For the text-containing cell, return its midpoint in (X, Y) coordinate format. 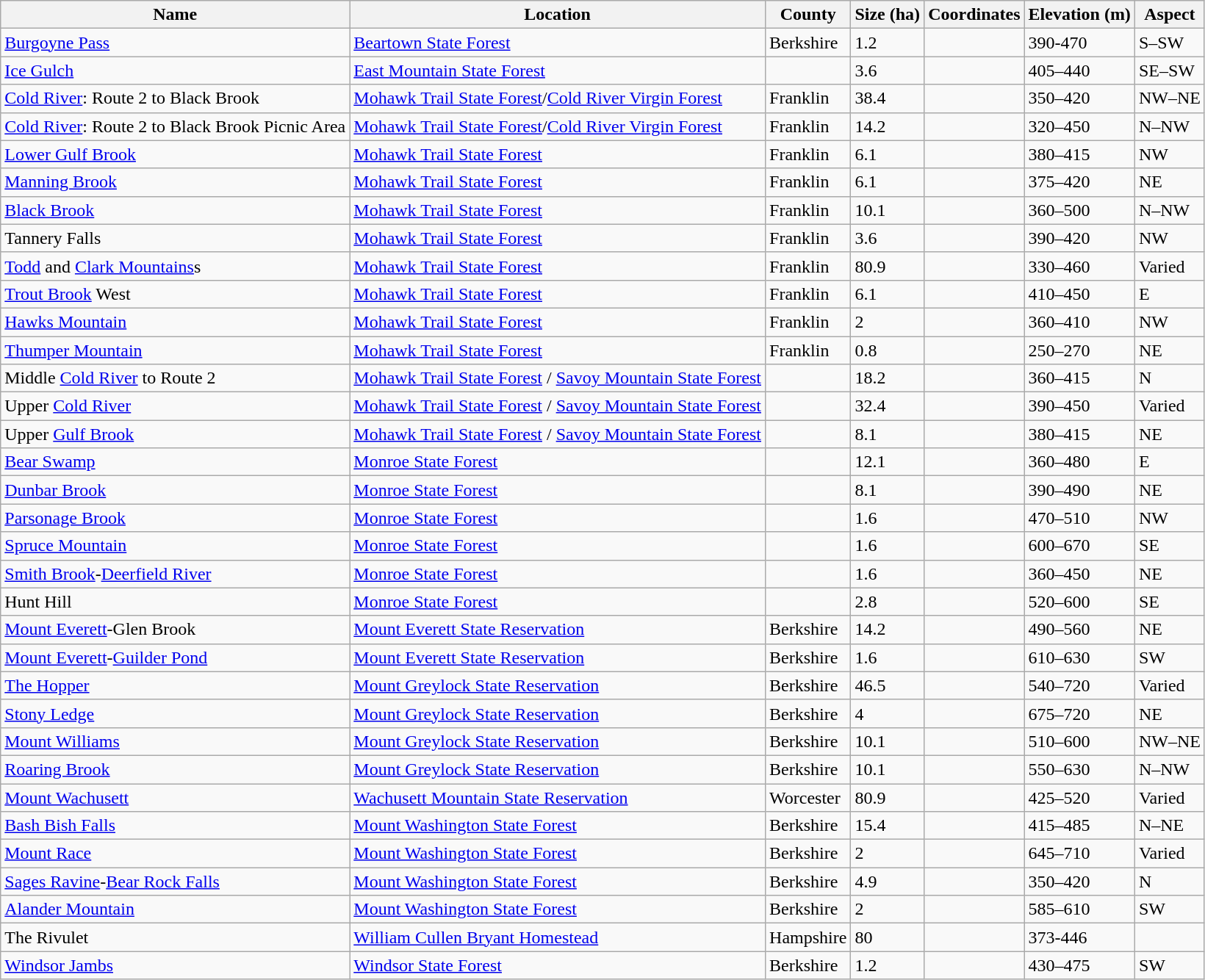
540–720 (1079, 685)
S–SW (1170, 43)
610–630 (1079, 657)
520–600 (1079, 602)
County (808, 15)
425–520 (1079, 797)
415–485 (1079, 826)
East Mountain State Forest (558, 71)
4.9 (888, 882)
Manning Brook (175, 182)
550–630 (1079, 769)
Elevation (m) (1079, 15)
SE–SW (1170, 71)
Cold River: Route 2 to Black Brook Picnic Area (175, 126)
46.5 (888, 685)
Trout Brook West (175, 294)
510–600 (1079, 741)
373-446 (1079, 937)
The Rivulet (175, 937)
360–500 (1079, 210)
Name (175, 15)
360–415 (1079, 378)
Mount Race (175, 854)
Spruce Mountain (175, 546)
Todd and Clark Mountainss (175, 266)
250–270 (1079, 350)
Upper Cold River (175, 406)
32.4 (888, 406)
Hampshire (808, 937)
4 (888, 713)
330–460 (1079, 266)
Bear Swamp (175, 462)
Mount Everett-Guilder Pond (175, 657)
Mount Everett-Glen Brook (175, 630)
Wachusett Mountain State Reservation (558, 797)
360–450 (1079, 574)
N–NE (1170, 826)
0.8 (888, 350)
585–610 (1079, 909)
Coordinates (974, 15)
38.4 (888, 98)
Dunbar Brook (175, 490)
18.2 (888, 378)
Location (558, 15)
Sages Ravine-Bear Rock Falls (175, 882)
12.1 (888, 462)
80 (888, 937)
15.4 (888, 826)
360–480 (1079, 462)
William Cullen Bryant Homestead (558, 937)
Burgoyne Pass (175, 43)
Hawks Mountain (175, 322)
Roaring Brook (175, 769)
490–560 (1079, 630)
Parsonage Brook (175, 518)
390–450 (1079, 406)
405–440 (1079, 71)
470–510 (1079, 518)
Size (ha) (888, 15)
2.8 (888, 602)
360–410 (1079, 322)
320–450 (1079, 126)
Worcester (808, 797)
430–475 (1079, 965)
410–450 (1079, 294)
645–710 (1079, 854)
Lower Gulf Brook (175, 154)
Bash Bish Falls (175, 826)
Black Brook (175, 210)
Tannery Falls (175, 238)
675–720 (1079, 713)
Hunt Hill (175, 602)
The Hopper (175, 685)
Stony Ledge (175, 713)
375–420 (1079, 182)
Ice Gulch (175, 71)
Windsor State Forest (558, 965)
600–670 (1079, 546)
Thumper Mountain (175, 350)
Mount Wachusett (175, 797)
Windsor Jambs (175, 965)
Cold River: Route 2 to Black Brook (175, 98)
Smith Brook-Deerfield River (175, 574)
Alander Mountain (175, 909)
390–420 (1079, 238)
390-470 (1079, 43)
Upper Gulf Brook (175, 434)
Mount Williams (175, 741)
Beartown State Forest (558, 43)
Aspect (1170, 15)
390–490 (1079, 490)
Middle Cold River to Route 2 (175, 378)
